Find where the given text appears and provide that cell's center as (x, y) coordinate. 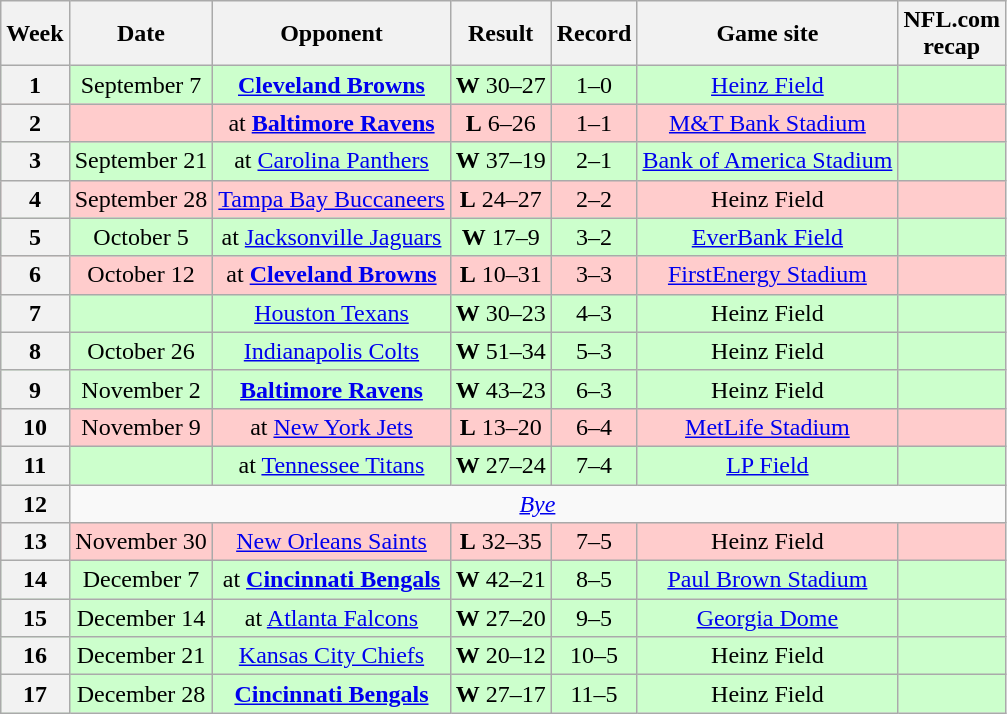
Houston Texans (332, 313)
Bank of America Stadium (768, 161)
Paul Brown Stadium (768, 580)
M&T Bank Stadium (768, 123)
1 (35, 85)
5 (35, 237)
at Baltimore Ravens (332, 123)
W 17–9 (500, 237)
December 28 (141, 694)
November 2 (141, 389)
Tampa Bay Buccaneers (332, 199)
W 27–20 (500, 618)
Date (141, 34)
at Cincinnati Bengals (332, 580)
Baltimore Ravens (332, 389)
6 (35, 275)
at Atlanta Falcons (332, 618)
2–2 (594, 199)
October 12 (141, 275)
3 (35, 161)
8–5 (594, 580)
9 (35, 389)
November 9 (141, 427)
Cincinnati Bengals (332, 694)
10–5 (594, 656)
6–4 (594, 427)
at Carolina Panthers (332, 161)
W 43–23 (500, 389)
Georgia Dome (768, 618)
L 6–26 (500, 123)
at Tennessee Titans (332, 465)
September 21 (141, 161)
Opponent (332, 34)
12 (35, 503)
2 (35, 123)
7–5 (594, 542)
Indianapolis Colts (332, 351)
L 10–31 (500, 275)
3–3 (594, 275)
11 (35, 465)
5–3 (594, 351)
W 30–23 (500, 313)
4–3 (594, 313)
LP Field (768, 465)
at New York Jets (332, 427)
Game site (768, 34)
October 26 (141, 351)
W 42–21 (500, 580)
December 14 (141, 618)
W 27–17 (500, 694)
4 (35, 199)
September 28 (141, 199)
8 (35, 351)
Result (500, 34)
at Jacksonville Jaguars (332, 237)
October 5 (141, 237)
L 32–35 (500, 542)
Cleveland Browns (332, 85)
W 30–27 (500, 85)
Week (35, 34)
Record (594, 34)
7 (35, 313)
W 51–34 (500, 351)
W 27–24 (500, 465)
3–2 (594, 237)
17 (35, 694)
16 (35, 656)
6–3 (594, 389)
15 (35, 618)
Kansas City Chiefs (332, 656)
11–5 (594, 694)
L 13–20 (500, 427)
7–4 (594, 465)
13 (35, 542)
1–0 (594, 85)
December 7 (141, 580)
2–1 (594, 161)
November 30 (141, 542)
W 37–19 (500, 161)
9–5 (594, 618)
1–1 (594, 123)
at Cleveland Browns (332, 275)
New Orleans Saints (332, 542)
W 20–12 (500, 656)
EverBank Field (768, 237)
MetLife Stadium (768, 427)
Bye (537, 503)
September 7 (141, 85)
10 (35, 427)
L 24–27 (500, 199)
FirstEnergy Stadium (768, 275)
December 21 (141, 656)
14 (35, 580)
NFL.comrecap (952, 34)
